Search for the cell housing the specified text and yield its (x, y) center coordinate. 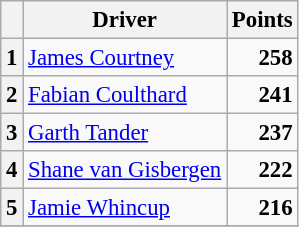
5 (12, 208)
237 (262, 133)
2 (12, 95)
3 (12, 133)
Shane van Gisbergen (125, 170)
1 (12, 58)
Points (262, 20)
Fabian Coulthard (125, 95)
222 (262, 170)
241 (262, 95)
Garth Tander (125, 133)
216 (262, 208)
Driver (125, 20)
James Courtney (125, 58)
4 (12, 170)
Jamie Whincup (125, 208)
258 (262, 58)
